Identify which cell holds the provided text, then report its (X, Y) central coordinate. 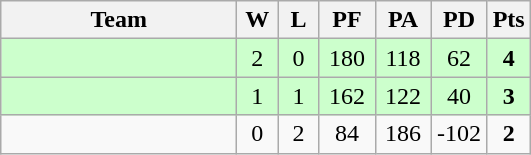
186 (403, 134)
PD (459, 20)
162 (347, 96)
84 (347, 134)
Team (119, 20)
Pts (508, 20)
3 (508, 96)
PA (403, 20)
L (298, 20)
180 (347, 58)
-102 (459, 134)
62 (459, 58)
40 (459, 96)
122 (403, 96)
PF (347, 20)
W (258, 20)
118 (403, 58)
4 (508, 58)
